From the cell containing the given text, extract its center point as [X, Y] coordinate. 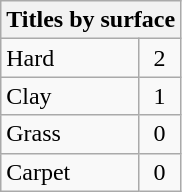
Grass [70, 134]
Hard [70, 58]
2 [159, 58]
1 [159, 96]
Clay [70, 96]
Carpet [70, 172]
Titles by surface [91, 20]
